Locate the cell with the specified text and output its [X, Y] center coordinate. 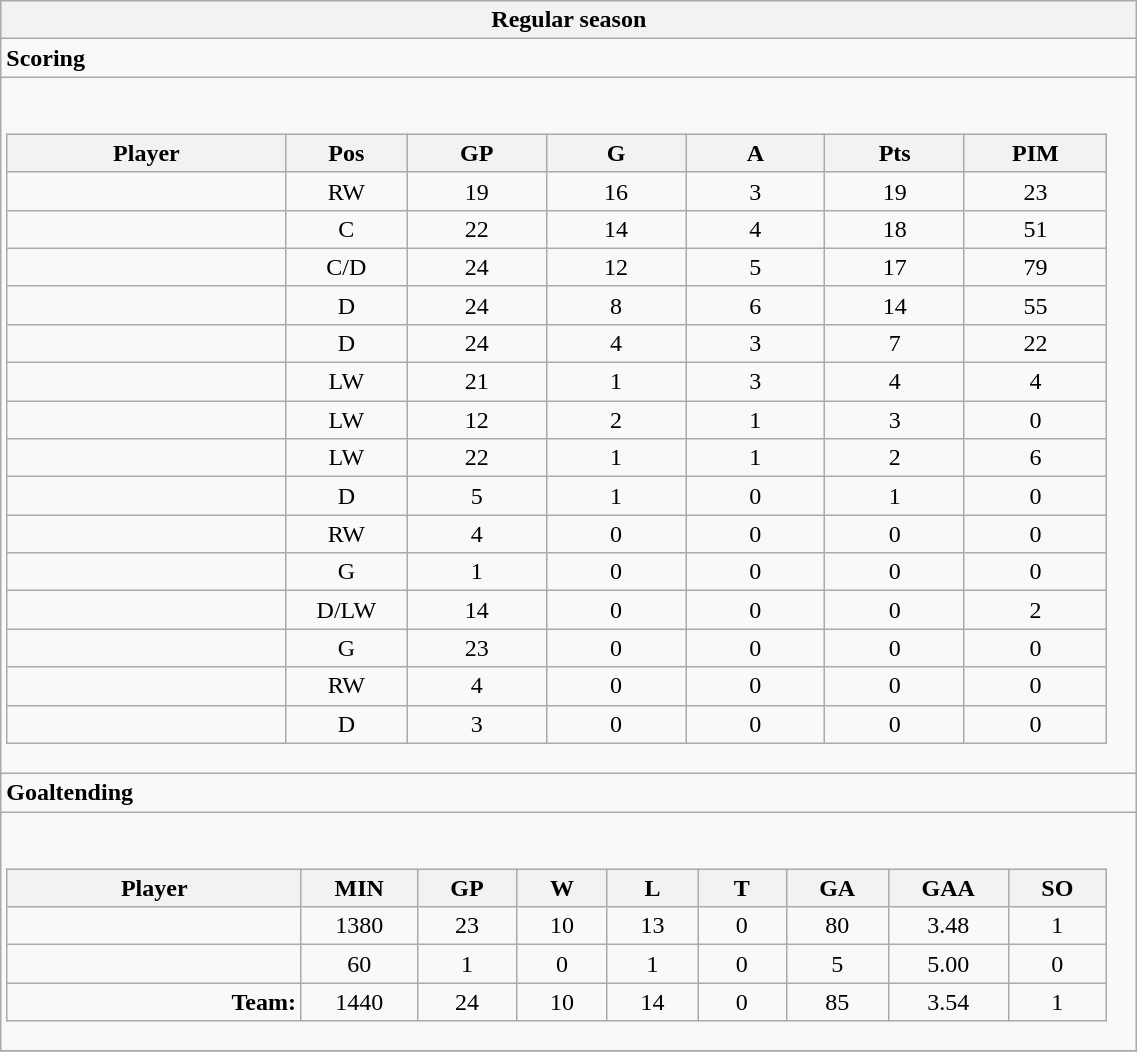
Goaltending [569, 792]
1380 [359, 926]
A [756, 153]
55 [1035, 305]
8 [616, 305]
7 [894, 343]
W [562, 888]
D/LW [346, 610]
GA [837, 888]
13 [652, 926]
Regular season [569, 20]
85 [837, 1002]
3.48 [948, 926]
Player MIN GP W L T GA GAA SO 1380 23 10 13 0 80 3.48 1 60 1 0 1 0 5 5.00 0 Team: 1440 24 10 14 0 85 3.54 1 [569, 932]
Pts [894, 153]
SO [1057, 888]
T [742, 888]
16 [616, 191]
1440 [359, 1002]
Pos [346, 153]
MIN [359, 888]
Team: [154, 1002]
Scoring [569, 58]
51 [1035, 229]
L [652, 888]
17 [894, 267]
18 [894, 229]
GAA [948, 888]
3.54 [948, 1002]
79 [1035, 267]
5.00 [948, 964]
PIM [1035, 153]
80 [837, 926]
21 [476, 382]
C/D [346, 267]
C [346, 229]
60 [359, 964]
